Pinpoint the cell where the given text exists, returning its (X, Y) midpoint coordinate. 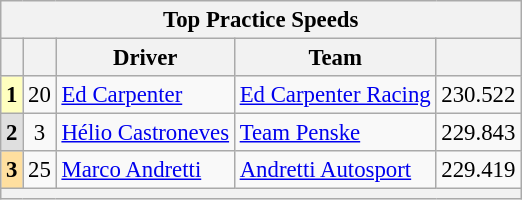
Andretti Autosport (335, 170)
2 (12, 133)
Team Penske (335, 133)
20 (40, 95)
1 (12, 95)
229.419 (478, 170)
25 (40, 170)
Team (335, 58)
Driver (145, 58)
Top Practice Speeds (261, 20)
Ed Carpenter (145, 95)
Hélio Castroneves (145, 133)
Ed Carpenter Racing (335, 95)
230.522 (478, 95)
229.843 (478, 133)
Marco Andretti (145, 170)
